For the text-containing cell, return its midpoint in (x, y) coordinate format. 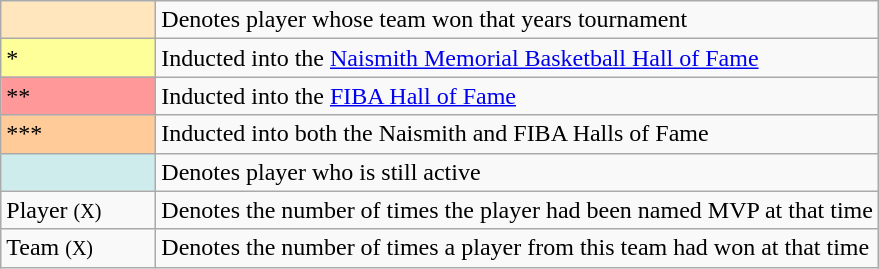
Denotes player who is still active (518, 172)
Player (X) (78, 210)
Inducted into the Naismith Memorial Basketball Hall of Fame (518, 58)
** (78, 96)
Team (X) (78, 248)
Denotes the number of times a player from this team had won at that time (518, 248)
* (78, 58)
Inducted into the FIBA Hall of Fame (518, 96)
*** (78, 134)
Denotes player whose team won that years tournament (518, 20)
Denotes the number of times the player had been named MVP at that time (518, 210)
Inducted into both the Naismith and FIBA Halls of Fame (518, 134)
